Pinpoint the cell where the given text exists, returning its (X, Y) midpoint coordinate. 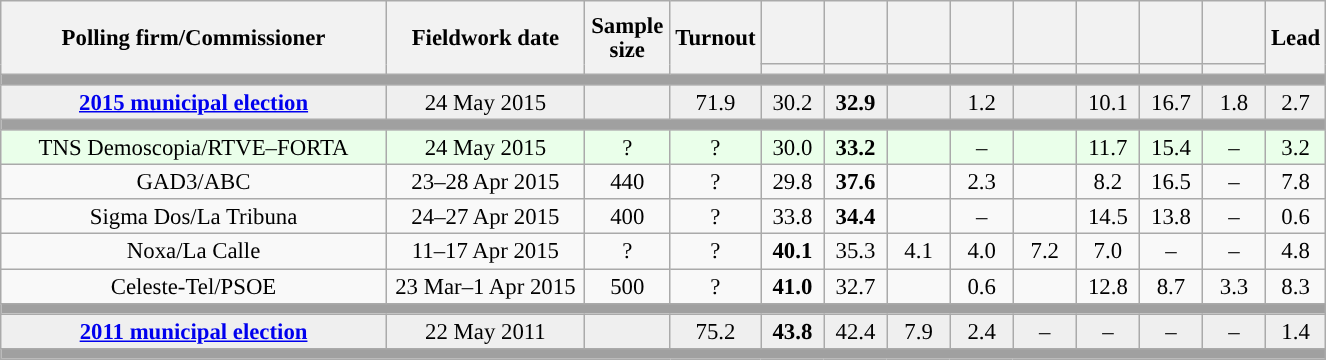
2.7 (1296, 102)
1.8 (1234, 102)
Turnout (716, 38)
2011 municipal election (194, 332)
8.7 (1170, 286)
Sample size (627, 38)
33.8 (792, 218)
2.4 (982, 332)
GAD3/ABC (194, 182)
400 (627, 218)
8.3 (1296, 286)
4.1 (918, 252)
1.2 (982, 102)
Noxa/La Calle (194, 252)
14.5 (1108, 218)
7.8 (1296, 182)
41.0 (792, 286)
10.1 (1108, 102)
22 May 2011 (485, 332)
7.9 (918, 332)
4.8 (1296, 252)
34.4 (856, 218)
1.4 (1296, 332)
30.2 (792, 102)
Sigma Dos/La Tribuna (194, 218)
500 (627, 286)
75.2 (716, 332)
32.7 (856, 286)
3.2 (1296, 148)
33.2 (856, 148)
30.0 (792, 148)
16.5 (1170, 182)
440 (627, 182)
Lead (1296, 38)
37.6 (856, 182)
12.8 (1108, 286)
7.0 (1108, 252)
29.8 (792, 182)
TNS Demoscopia/RTVE–FORTA (194, 148)
71.9 (716, 102)
35.3 (856, 252)
23 Mar–1 Apr 2015 (485, 286)
Fieldwork date (485, 38)
11–17 Apr 2015 (485, 252)
7.2 (1044, 252)
16.7 (1170, 102)
32.9 (856, 102)
Celeste-Tel/PSOE (194, 286)
Polling firm/Commissioner (194, 38)
4.0 (982, 252)
42.4 (856, 332)
2015 municipal election (194, 102)
8.2 (1108, 182)
40.1 (792, 252)
13.8 (1170, 218)
15.4 (1170, 148)
24–27 Apr 2015 (485, 218)
23–28 Apr 2015 (485, 182)
3.3 (1234, 286)
2.3 (982, 182)
43.8 (792, 332)
11.7 (1108, 148)
